Return (X, Y) of the center of cell containing provided text 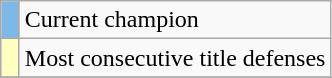
Current champion (175, 20)
Most consecutive title defenses (175, 58)
